Identify which cell holds the provided text, then report its (x, y) central coordinate. 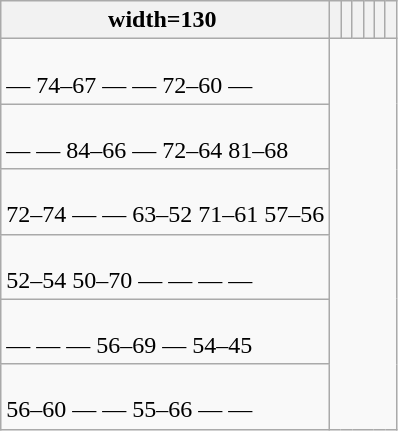
— — 84–66 — 72–64 81–68 (166, 136)
56–60 — — 55–66 — — (166, 396)
52–54 50–70 — — — — (166, 266)
— — — 56–69 — 54–45 (166, 332)
— 74–67 — — 72–60 — (166, 72)
width=130 (166, 20)
72–74 — — 63–52 71–61 57–56 (166, 202)
